Extract the (x, y) coordinate from the center of the cell holding the provided text.  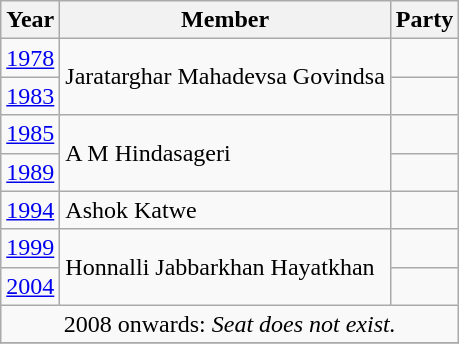
1994 (30, 210)
Jaratarghar Mahadevsa Govindsa (226, 77)
A M Hindasageri (226, 153)
Member (226, 20)
Honnalli Jabbarkhan Hayatkhan (226, 267)
1989 (30, 172)
2008 onwards: Seat does not exist. (230, 324)
2004 (30, 286)
1978 (30, 58)
1985 (30, 134)
Year (30, 20)
1983 (30, 96)
Party (424, 20)
Ashok Katwe (226, 210)
1999 (30, 248)
